Extract the [x, y] coordinate from the center of the cell holding the provided text.  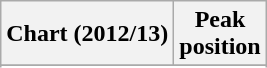
Peakposition [220, 34]
Chart (2012/13) [88, 34]
